Pinpoint the cell where the given text exists, returning its (x, y) midpoint coordinate. 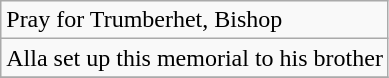
Alla set up this memorial to his brother (195, 58)
Pray for Trumberhet, Bishop (195, 20)
